Return (X, Y) of the center of cell containing provided text 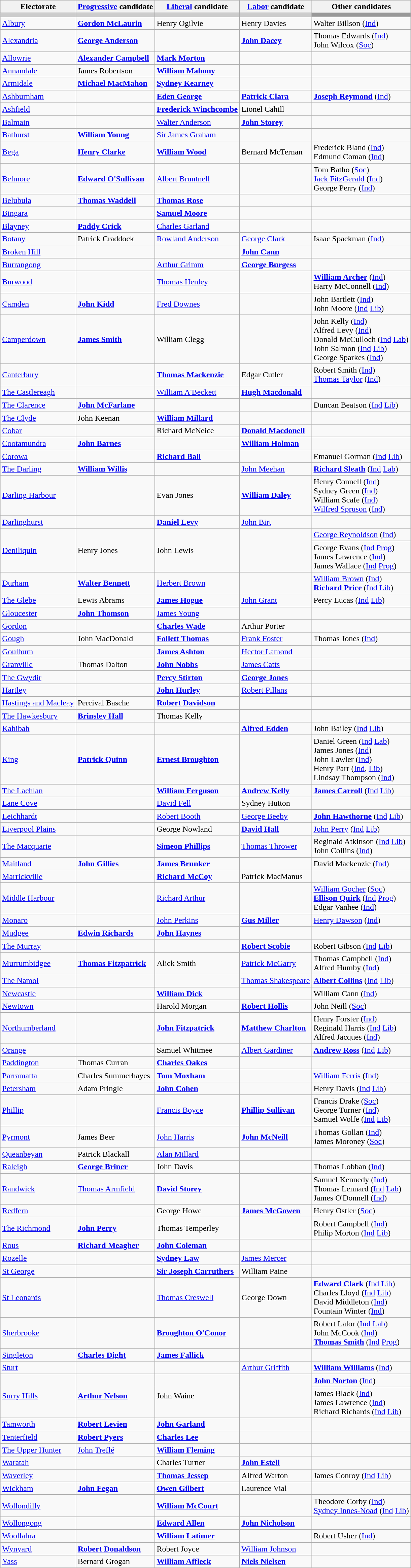
Lionel Cahill (276, 109)
Andrew Ross (Ind Lib) (361, 1050)
Henry Jones (115, 550)
Owen Gilbert (197, 1488)
Waratah (38, 1463)
William Latimer (197, 1536)
Henry Davis (Ind Lib) (361, 1088)
Thomas Campbell (Ind) Alfred Humby (Ind) (361, 963)
Edwin Richards (115, 933)
Isaac Spackman (Ind) (361, 239)
St Leonards (38, 1298)
Thomas Armfield (115, 1189)
Burwood (38, 282)
Armidale (38, 83)
Adam Pringle (115, 1088)
Redfern (38, 1211)
Herbert Brown (197, 583)
Ashburnham (38, 96)
William Williams (Ind) (361, 1368)
Cootamundra (38, 443)
Cobar (38, 430)
Broken Hill (38, 252)
John Fitzpatrick (197, 1028)
David Mackenzie (Ind) (361, 864)
King (38, 760)
Sir Joseph Carruthers (197, 1271)
The Upper Hunter (38, 1450)
Thomas Shakespeare (276, 980)
Middle Harbour (38, 898)
Follett Thomas (197, 639)
John Birt (276, 522)
Francis Boyce (197, 1110)
James Young (197, 613)
Michael MacMahon (115, 83)
James Fallick (197, 1355)
Robert Pyers (115, 1437)
Charles Turner (197, 1463)
John Kelly (Ind) Alfred Levy (Ind) Donald McCulloch (Ind Lab) John Salmon (Ind Lib) George Sparkes (Ind) (361, 339)
Edward Clark (Ind Lib) Charles Lloyd (Ind Lib) David Middleton (Ind) Fountain Winter (Ind) (361, 1298)
The Lachlan (38, 791)
Thomas Fitzpatrick (115, 963)
Brinsley Hall (115, 716)
Progressive candidate (115, 7)
Thomas Rose (197, 201)
Charles Garland (197, 226)
Robert Levien (115, 1424)
Andrew Kelly (276, 791)
Tom Moxham (197, 1076)
Camperdown (38, 339)
Robert Booth (197, 816)
Thomas Curran (115, 1063)
John Bartlett (Ind) John Moore (Ind Lib) (361, 304)
Sydney Hutton (276, 803)
Richard Meagher (115, 1245)
Sydney Kearney (197, 83)
Liberal candidate (197, 7)
Thomas Mackenzie (197, 375)
Arthur Griffith (276, 1368)
Joseph Reymond (Ind) (361, 96)
Bernard McTernan (276, 152)
John Hurley (197, 690)
John Harris (197, 1137)
John Kidd (115, 304)
Hartley (38, 690)
William Brown (Ind) Richard Price (Ind Lib) (361, 583)
Maitland (38, 864)
Liverpool Plains (38, 829)
William Cann (Ind) (361, 993)
Harold Morgan (197, 1006)
Alexandria (38, 40)
The Richmond (38, 1228)
William Fleming (197, 1450)
Hugh Macdonald (276, 392)
The Gwydir (38, 677)
Richard McNeice (197, 430)
Thomas Henley (197, 282)
Alfred Warton (276, 1475)
William A'Beckett (197, 392)
Alan Millard (197, 1154)
Thomas Kelly (197, 716)
Walter Bennett (115, 583)
Newcastle (38, 993)
Camden (38, 304)
John Lewis (197, 550)
George Down (276, 1298)
Thomas Jessep (197, 1475)
John Perry (Ind Lib) (361, 829)
Richard McCoy (197, 876)
James Robertson (115, 71)
Belmore (38, 178)
William Gocher (Soc) Ellison Quirk (Ind Prog) Edgar Vanhee (Ind) (361, 898)
William Johnson (276, 1548)
Kahibah (38, 729)
Percy Lucas (Ind Lib) (361, 600)
Donald Macdonell (276, 430)
Percival Basche (115, 703)
Albert Bruntnell (197, 178)
Rowland Anderson (197, 239)
William Paine (276, 1271)
Leichhardt (38, 816)
Tenterfield (38, 1437)
John McNeill (276, 1137)
Blayney (38, 226)
Thomas Temperley (197, 1228)
Arthur Grimm (197, 265)
Waverley (38, 1475)
William Dick (197, 993)
William McCourt (197, 1506)
Arthur Porter (276, 626)
Walter Anderson (197, 122)
Gordon (38, 626)
Theodore Corby (Ind) Sydney Innes-Noad (Ind Lib) (361, 1506)
Wollongong (38, 1523)
John Keenan (115, 418)
William Ferris (Ind) (361, 1076)
Samuel Whitmee (197, 1050)
Robert Hollis (276, 1006)
Walter Billson (Ind) (361, 23)
Annandale (38, 71)
James Mercer (276, 1258)
John Grant (276, 600)
The Namoi (38, 980)
Botany (38, 239)
Daniel Green (Ind Lab) James Jones (Ind) John Lawler (Ind) Henry Parr (Ind, Lib) Lindsay Thompson (Ind) (361, 760)
James Carroll (Ind Lib) (361, 791)
Tamworth (38, 1424)
The Glebe (38, 600)
Albert Gardiner (276, 1050)
Sydney Law (197, 1258)
Robert Pillans (276, 690)
Rozelle (38, 1258)
Sherbrooke (38, 1333)
Percy Stirton (197, 677)
John Garland (197, 1424)
Pyrmont (38, 1137)
Yass (38, 1562)
William Ferguson (197, 791)
Charles Dight (115, 1355)
Henry Ostler (Soc) (361, 1211)
Gloucester (38, 613)
Edward O'Sullivan (115, 178)
Arthur Nelson (115, 1396)
John Neill (Soc) (361, 1006)
Matthew Charlton (276, 1028)
The Darling (38, 469)
Wynyard (38, 1548)
Evan Jones (197, 495)
John Barnes (115, 443)
Labor candidate (276, 7)
Thomas Jones (Ind) (361, 639)
John Nobbs (197, 664)
Albury (38, 23)
John Perkins (197, 920)
Francis Drake (Soc) George Turner (Ind) Samuel Wolfe (Ind Lib) (361, 1110)
Robert Lalor (Ind Lab) John McCook (Ind) Thomas Smith (Ind Prog) (361, 1333)
Robert Scobie (276, 946)
John Coleman (197, 1245)
Queanbeyan (38, 1154)
George Nowland (197, 829)
William Wood (197, 152)
Robert Davidson (197, 703)
Niels Nielsen (276, 1562)
Gordon McLaurin (115, 23)
George Evans (Ind Prog) James Lawrence (Ind) James Wallace (Ind Prog) (361, 557)
Fred Downes (197, 304)
Robert Usher (Ind) (361, 1536)
Paddy Crick (115, 226)
Monaro (38, 920)
John Haynes (197, 933)
Marrickville (38, 876)
Patrick Craddock (115, 239)
Thomas Lobban (Ind) (361, 1167)
Alexander Campbell (115, 58)
William Young (115, 135)
William Clegg (197, 339)
Raleigh (38, 1167)
Edward Allen (197, 1523)
Daniel Levy (197, 522)
Phillip (38, 1110)
The Macquarie (38, 846)
Electorate (38, 7)
Robert Donaldson (115, 1548)
Singleton (38, 1355)
John Estell (276, 1463)
George Anderson (115, 40)
The Clarence (38, 405)
Wickham (38, 1488)
William Daley (276, 495)
Patrick Quinn (115, 760)
John Treflé (115, 1450)
Mark Morton (197, 58)
Broughton O'Conor (197, 1333)
Bega (38, 152)
Patrick Blackall (115, 1154)
Thomas Creswell (197, 1298)
Orange (38, 1050)
Hector Lamond (276, 652)
Ernest Broughton (197, 760)
Richard Ball (197, 456)
Parramatta (38, 1076)
Paddington (38, 1063)
Mudgee (38, 933)
William Holman (276, 443)
Corowa (38, 456)
John Dacey (276, 40)
Duncan Beatson (Ind Lib) (361, 405)
Darlinghurst (38, 522)
Darling Harbour (38, 495)
Robert Campbell (Ind) Philip Morton (Ind Lib) (361, 1228)
Thomas Dalton (115, 664)
Patrick Clara (276, 96)
Robert Joyce (197, 1548)
Granville (38, 664)
Lane Cove (38, 803)
Other candidates (361, 7)
Burrangong (38, 265)
Richard Sleath (Ind Lab) (361, 469)
Bingara (38, 213)
Phillip Sullivan (276, 1110)
Edgar Cutler (276, 375)
John Gillies (115, 864)
Henry Forster (Ind) Reginald Harris (Ind Lib) Alfred Jacques (Ind) (361, 1028)
John Nicholson (276, 1523)
John Hawthorne (Ind Lib) (361, 816)
Frederick Bland (Ind) Edmund Coman (Ind) (361, 152)
James Smith (115, 339)
Henry Ogilvie (197, 23)
Charles Lee (197, 1437)
Wollondilly (38, 1506)
Rous (38, 1245)
Canterbury (38, 375)
John Fegan (115, 1488)
Charles Wade (197, 626)
George Beeby (276, 816)
John Meehan (276, 469)
William Affleck (197, 1562)
Balmain (38, 122)
Henry Dawson (Ind) (361, 920)
John Storey (276, 122)
John Thomson (115, 613)
Lewis Abrams (115, 600)
Henry Davies (276, 23)
Durham (38, 583)
Goulburn (38, 652)
Surry Hills (38, 1396)
Gough (38, 639)
Murrumbidgee (38, 963)
Reginald Atkinson (Ind Lib) John Collins (Ind) (361, 846)
George Jones (276, 677)
John Cann (276, 252)
Newtown (38, 1006)
John Waine (197, 1396)
Emanuel Gorman (Ind Lib) (361, 456)
The Hawkesbury (38, 716)
James Conroy (Ind Lib) (361, 1475)
Alfred Edden (276, 729)
James Brunker (197, 864)
The Clyde (38, 418)
Samuel Moore (197, 213)
Ashfield (38, 109)
John McFarlane (115, 405)
Frederick Winchcombe (197, 109)
The Castlereagh (38, 392)
The Murray (38, 946)
Richard Arthur (197, 898)
William Archer (Ind) Harry McConnell (Ind) (361, 282)
George Clark (276, 239)
James McGowen (276, 1211)
William Millard (197, 418)
David Storey (197, 1189)
Hastings and Macleay (38, 703)
George Reynoldson (Ind) (361, 535)
Northumberland (38, 1028)
Eden George (197, 96)
Thomas Thrower (276, 846)
John Bailey (Ind Lib) (361, 729)
John Perry (115, 1228)
Charles Summerhayes (115, 1076)
Simeon Phillips (197, 846)
Patrick McGarry (276, 963)
Tom Batho (Soc) Jack FitzGerald (Ind) George Perry (Ind) (361, 178)
James Black (Ind) James Lawrence (Ind) Richard Richards (Ind Lib) (361, 1402)
Deniliquin (38, 550)
Petersham (38, 1088)
James Hogue (197, 600)
Bernard Grogan (115, 1562)
Robert Smith (Ind) Thomas Taylor (Ind) (361, 375)
William Mahony (197, 71)
William Willis (115, 469)
George Burgess (276, 265)
Sir James Graham (197, 135)
Belubula (38, 201)
George Howe (197, 1211)
James Catts (276, 664)
Henry Connell (Ind) Sydney Green (Ind) William Scafe (Ind) Wilfred Spruson (Ind) (361, 495)
Laurence Vial (276, 1488)
James Ashton (197, 652)
Randwick (38, 1189)
St George (38, 1271)
John MacDonald (115, 639)
Gus Miller (276, 920)
John Cohen (197, 1088)
Thomas Gollan (Ind) James Moroney (Soc) (361, 1137)
Frank Foster (276, 639)
John Davis (197, 1167)
Henry Clarke (115, 152)
James Beer (115, 1137)
Thomas Edwards (Ind) John Wilcox (Soc) (361, 40)
Charles Oakes (197, 1063)
Bathurst (38, 135)
Thomas Waddell (115, 201)
Robert Gibson (Ind Lib) (361, 946)
Patrick MacManus (276, 876)
Sturt (38, 1368)
David Fell (197, 803)
Woollahra (38, 1536)
John Norton (Ind) (361, 1381)
Allowrie (38, 58)
Samuel Kennedy (Ind) Thomas Lennard (Ind Lab) James O'Donnell (Ind) (361, 1189)
George Briner (115, 1167)
Alick Smith (197, 963)
Albert Collins (Ind Lib) (361, 980)
David Hall (276, 829)
